Search for the cell housing the specified text and yield its (x, y) center coordinate. 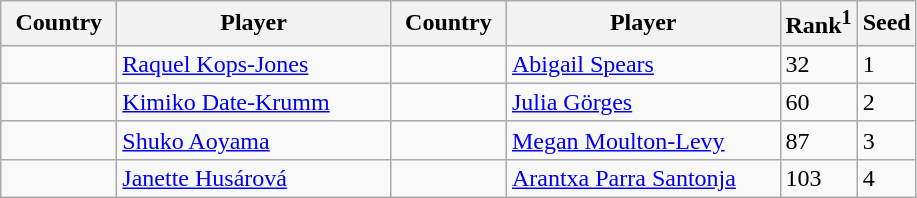
3 (886, 140)
60 (818, 102)
87 (818, 140)
4 (886, 178)
Megan Moulton-Levy (643, 140)
1 (886, 64)
Raquel Kops-Jones (254, 64)
Janette Husárová (254, 178)
Arantxa Parra Santonja (643, 178)
2 (886, 102)
32 (818, 64)
Julia Görges (643, 102)
103 (818, 178)
Kimiko Date-Krumm (254, 102)
Shuko Aoyama (254, 140)
Abigail Spears (643, 64)
Seed (886, 24)
Rank1 (818, 24)
